Find where the given text appears and provide that cell's center as (x, y) coordinate. 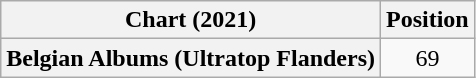
Chart (2021) (191, 20)
Position (428, 20)
69 (428, 58)
Belgian Albums (Ultratop Flanders) (191, 58)
